Pinpoint the cell where the given text exists, returning its (X, Y) midpoint coordinate. 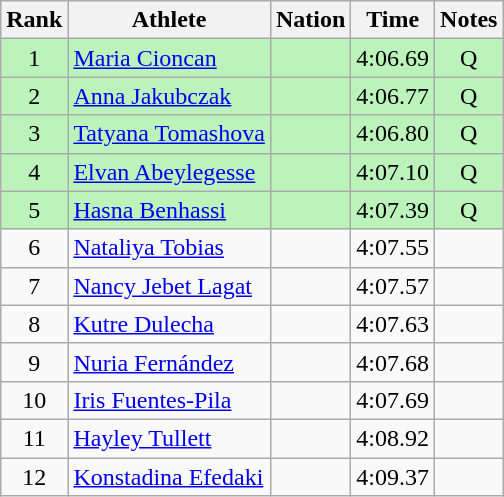
4:07.55 (393, 248)
11 (34, 438)
Rank (34, 20)
Anna Jakubczak (170, 96)
7 (34, 286)
Athlete (170, 20)
Tatyana Tomashova (170, 134)
Konstadina Efedaki (170, 477)
Iris Fuentes-Pila (170, 400)
4 (34, 172)
8 (34, 324)
Notes (469, 20)
4:07.69 (393, 400)
Nancy Jebet Lagat (170, 286)
4:07.57 (393, 286)
Nation (310, 20)
4:07.39 (393, 210)
4:07.10 (393, 172)
4:06.77 (393, 96)
12 (34, 477)
Elvan Abeylegesse (170, 172)
Hasna Benhassi (170, 210)
Nuria Fernández (170, 362)
Hayley Tullett (170, 438)
1 (34, 58)
Kutre Dulecha (170, 324)
4:09.37 (393, 477)
4:07.63 (393, 324)
4:06.80 (393, 134)
2 (34, 96)
10 (34, 400)
3 (34, 134)
5 (34, 210)
9 (34, 362)
4:07.68 (393, 362)
6 (34, 248)
Nataliya Tobias (170, 248)
Maria Cioncan (170, 58)
Time (393, 20)
4:06.69 (393, 58)
4:08.92 (393, 438)
